Provide the [x, y] coordinate of the cell's center where the given text is located.  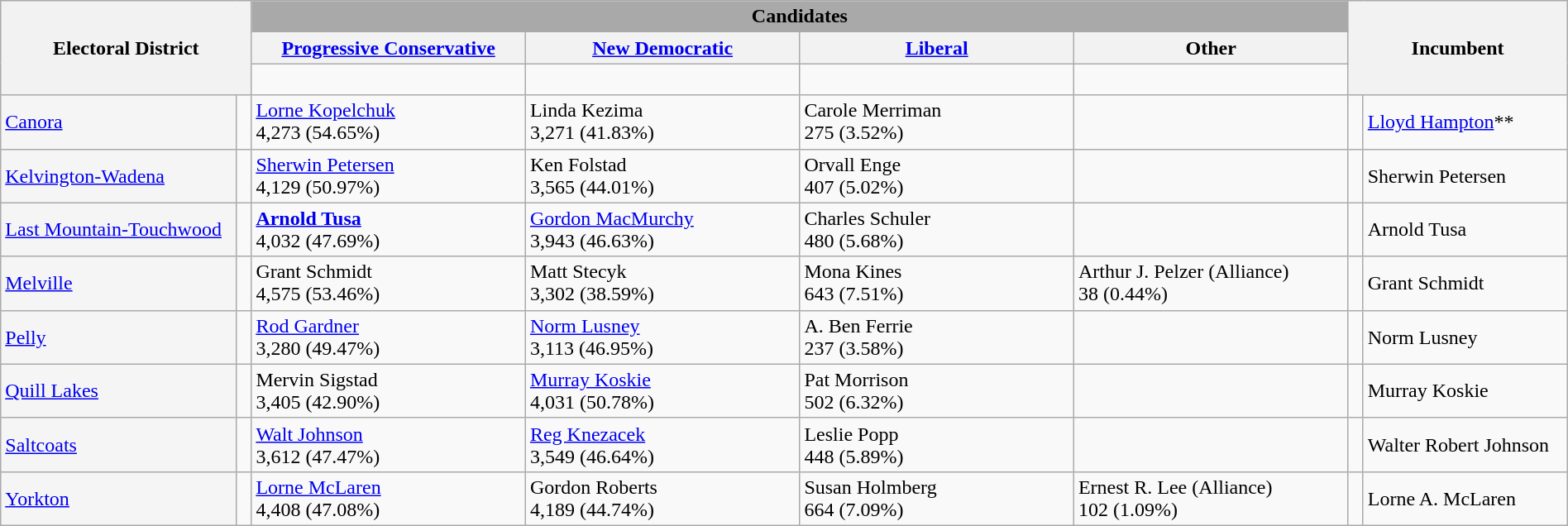
Liberal [937, 48]
Matt Stecyk 3,302 (38.59%) [662, 283]
Orvall Enge 407 (5.02%) [937, 175]
Canora [119, 122]
Yorkton [119, 498]
A. Ben Ferrie 237 (3.58%) [937, 337]
Pat Morrison 502 (6.32%) [937, 390]
Other [1211, 48]
Arthur J. Pelzer (Alliance) 38 (0.44%) [1211, 283]
Quill Lakes [119, 390]
Progressive Conservative [389, 48]
Arnold Tusa 4,032 (47.69%) [389, 230]
Saltcoats [119, 445]
Carole Merriman 275 (3.52%) [937, 122]
Murray Koskie 4,031 (50.78%) [662, 390]
Walt Johnson 3,612 (47.47%) [389, 445]
Ken Folstad 3,565 (44.01%) [662, 175]
Kelvington-Wadena [119, 175]
Reg Knezacek 3,549 (46.64%) [662, 445]
Electoral District [126, 48]
Walter Robert Johnson [1465, 445]
Mona Kines 643 (7.51%) [937, 283]
Mervin Sigstad 3,405 (42.90%) [389, 390]
Lloyd Hampton** [1465, 122]
Arnold Tusa [1465, 230]
Lorne McLaren 4,408 (47.08%) [389, 498]
Norm Lusney 3,113 (46.95%) [662, 337]
New Democratic [662, 48]
Gordon Roberts 4,189 (44.74%) [662, 498]
Norm Lusney [1465, 337]
Candidates [800, 17]
Last Mountain-Touchwood [119, 230]
Linda Kezima 3,271 (41.83%) [662, 122]
Ernest R. Lee (Alliance) 102 (1.09%) [1211, 498]
Lorne Kopelchuk 4,273 (54.65%) [389, 122]
Sherwin Petersen [1465, 175]
Grant Schmidt [1465, 283]
Susan Holmberg 664 (7.09%) [937, 498]
Charles Schuler 480 (5.68%) [937, 230]
Pelly [119, 337]
Melville [119, 283]
Murray Koskie [1465, 390]
Leslie Popp 448 (5.89%) [937, 445]
Grant Schmidt 4,575 (53.46%) [389, 283]
Sherwin Petersen 4,129 (50.97%) [389, 175]
Gordon MacMurchy 3,943 (46.63%) [662, 230]
Rod Gardner 3,280 (49.47%) [389, 337]
Lorne A. McLaren [1465, 498]
Incumbent [1457, 48]
